Provide the (X, Y) coordinate of the cell's center where the given text is located.  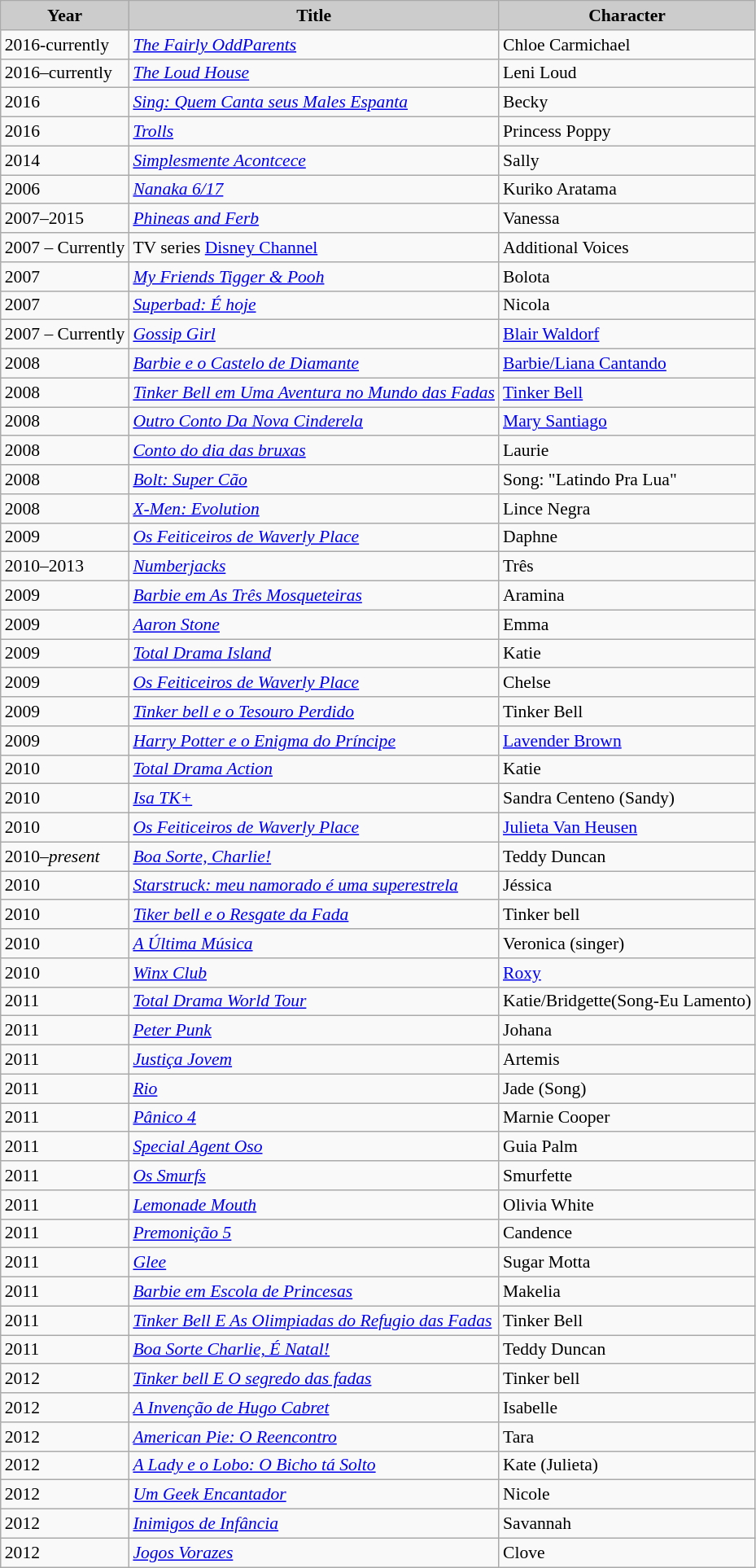
Simplesmente Acontcece (314, 160)
The Loud House (314, 73)
Lemonade Mouth (314, 1205)
American Pie: O Reencontro (314, 1437)
Boa Sorte, Charlie! (314, 856)
Total Drama Action (314, 769)
2006 (65, 190)
Daphne (627, 537)
Pânico 4 (314, 1118)
Julieta Van Heusen (627, 828)
Title (314, 15)
Character (627, 15)
Sandra Centeno (Sandy) (627, 799)
Kuriko Aratama (627, 190)
Barbie e o Castelo de Diamante (314, 364)
Veronica (singer) (627, 944)
Bolota (627, 277)
Jade (Song) (627, 1088)
The Fairly OddParents (314, 45)
A Última Música (314, 944)
2016-currently (65, 45)
Vanessa (627, 219)
Aaron Stone (314, 624)
Aramina (627, 596)
Guia Palm (627, 1147)
Special Agent Oso (314, 1147)
Barbie/Liana Cantando (627, 364)
TV series Disney Channel (314, 247)
Winx Club (314, 973)
Laurie (627, 451)
Conto do dia das bruxas (314, 451)
Sugar Motta (627, 1263)
Peter Punk (314, 1031)
Roxy (627, 973)
Becky (627, 103)
Tinker Bell em Uma Aventura no Mundo das Fadas (314, 392)
Lavender Brown (627, 741)
Tiker bell e o Resgate da Fada (314, 915)
Song: "Latindo Pra Lua" (627, 480)
Mary Santiago (627, 422)
X-Men: Evolution (314, 509)
Nanaka 6/17 (314, 190)
Total Drama World Tour (314, 1001)
Premonição 5 (314, 1233)
Additional Voices (627, 247)
Um Geek Encantador (314, 1495)
My Friends Tigger & Pooh (314, 277)
A Lady e o Lobo: O Bicho tá Solto (314, 1465)
Barbie em Escola de Princesas (314, 1292)
Blair Waldorf (627, 335)
Boa Sorte Charlie, É Natal! (314, 1350)
Isa TK+ (314, 799)
Chloe Carmichael (627, 45)
Isabelle (627, 1408)
Nicola (627, 305)
Justiça Jovem (314, 1060)
Year (65, 15)
Tinker bell e o Tesouro Perdido (314, 712)
Numberjacks (314, 567)
Jéssica (627, 886)
Clove (627, 1553)
Savannah (627, 1524)
Marnie Cooper (627, 1118)
Tinker Bell E As Olimpiadas do Refugio das Fadas (314, 1321)
Superbad: É hoje (314, 305)
2014 (65, 160)
Kate (Julieta) (627, 1465)
Glee (314, 1263)
Total Drama Island (314, 654)
Trolls (314, 132)
Princess Poppy (627, 132)
Gossip Girl (314, 335)
Jogos Vorazes (314, 1553)
2007–2015 (65, 219)
Nicole (627, 1495)
Katie/Bridgette(Song-Eu Lamento) (627, 1001)
Inimigos de Infância (314, 1524)
Barbie em As Três Mosqueteiras (314, 596)
Sally (627, 160)
Makelia (627, 1292)
2010–present (65, 856)
Olivia White (627, 1205)
Lince Negra (627, 509)
2010–2013 (65, 567)
Tara (627, 1437)
Tinker bell E O segredo das fadas (314, 1379)
Bolt: Super Cão (314, 480)
Smurfette (627, 1176)
Harry Potter e o Enigma do Príncipe (314, 741)
A Invenção de Hugo Cabret (314, 1408)
2016–currently (65, 73)
Emma (627, 624)
Os Smurfs (314, 1176)
Phineas and Ferb (314, 219)
Chelse (627, 683)
Outro Conto Da Nova Cinderela (314, 422)
Sing: Quem Canta seus Males Espanta (314, 103)
Três (627, 567)
Rio (314, 1088)
Candence (627, 1233)
Artemis (627, 1060)
Starstruck: meu namorado é uma superestrela (314, 886)
Leni Loud (627, 73)
Johana (627, 1031)
